Pinpoint the cell where the given text exists, returning its (X, Y) midpoint coordinate. 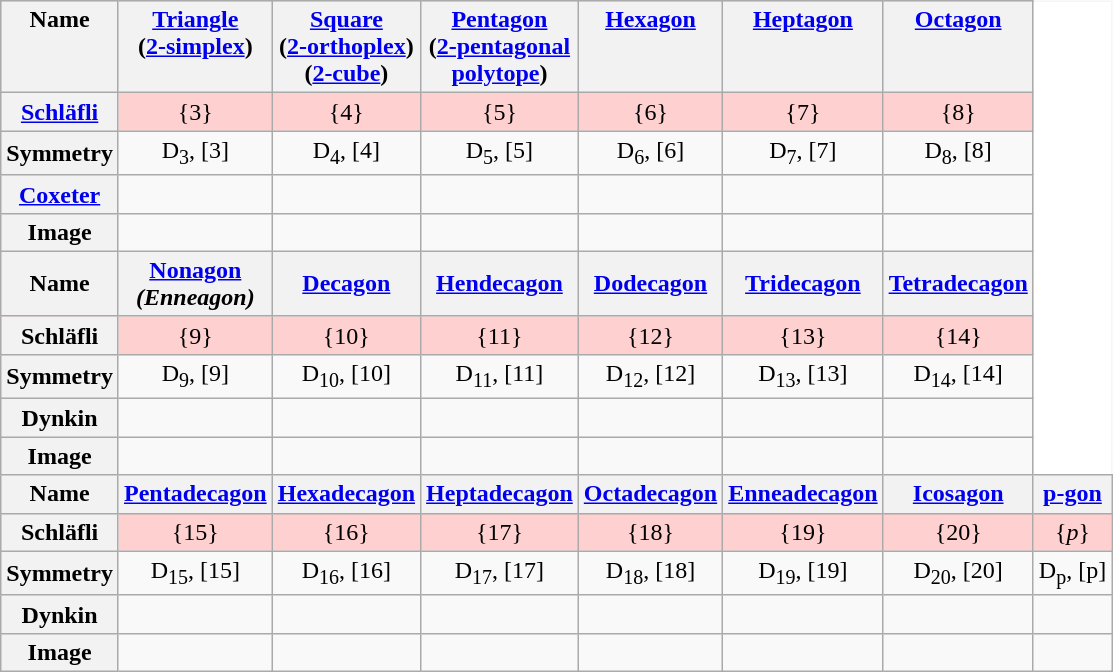
D18, [18] (650, 573)
D11, [11] (500, 376)
Dp, [p] (1072, 573)
{17} (500, 532)
D16, [16] (346, 573)
D19, [19] (803, 573)
{12} (650, 335)
Nonagon(Enneagon) (195, 284)
Pentagon(2-pentagonalpolytope) (500, 47)
Heptadecagon (500, 494)
{9} (195, 335)
D12, [12] (650, 376)
Hendecagon (500, 284)
Tridecagon (803, 284)
{20} (958, 532)
Pentadecagon (195, 494)
D3, [3] (195, 153)
Hexadecagon (346, 494)
D17, [17] (500, 573)
{11} (500, 335)
Tetradecagon (958, 284)
Dodecagon (650, 284)
{14} (958, 335)
Square(2-orthoplex)(2-cube) (346, 47)
Coxeter (60, 194)
D15, [15] (195, 573)
D13, [13] (803, 376)
p-gon (1072, 494)
D14, [14] (958, 376)
D5, [5] (500, 153)
{15} (195, 532)
Triangle(2-simplex) (195, 47)
{4} (346, 112)
{18} (650, 532)
Decagon (346, 284)
Octadecagon (650, 494)
{3} (195, 112)
Octagon (958, 47)
{16} (346, 532)
{10} (346, 335)
{p} (1072, 532)
D10, [10] (346, 376)
{6} (650, 112)
{5} (500, 112)
D4, [4] (346, 153)
D20, [20] (958, 573)
{13} (803, 335)
Heptagon (803, 47)
Hexagon (650, 47)
{19} (803, 532)
D7, [7] (803, 153)
Icosagon (958, 494)
{7} (803, 112)
{8} (958, 112)
Enneadecagon (803, 494)
D6, [6] (650, 153)
D9, [9] (195, 376)
D8, [8] (958, 153)
